Return the [x, y] coordinate for the center point of the cell that contains the specified text.  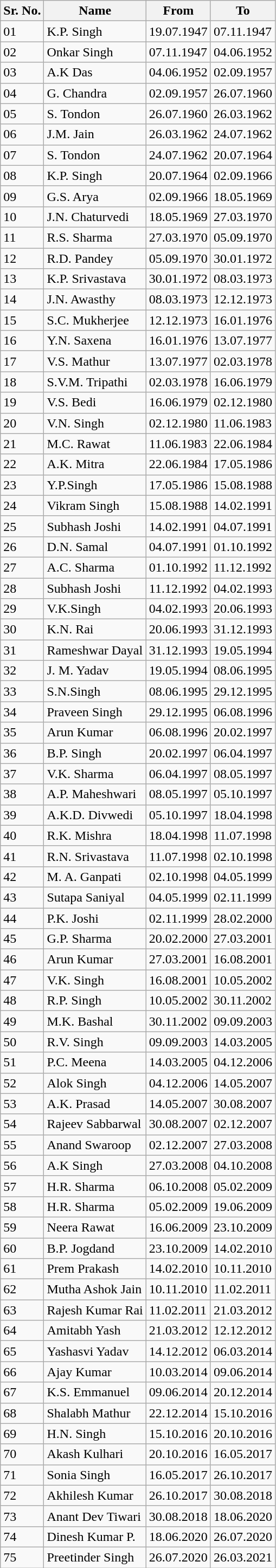
31 [22, 650]
02 [22, 52]
G. Chandra [95, 93]
11 [22, 237]
19.07.1947 [178, 31]
Preetinder Singh [95, 1557]
R.V. Singh [95, 1042]
42 [22, 877]
36 [22, 753]
A.K Singh [95, 1165]
R.D. Pandey [95, 258]
M.K. Bashal [95, 1021]
44 [22, 918]
26.03.2021 [243, 1557]
M. A. Ganpati [95, 877]
06.03.2014 [243, 1351]
10.03.2014 [178, 1372]
68 [22, 1413]
60 [22, 1248]
06 [22, 134]
58 [22, 1207]
Akhilesh Kumar [95, 1495]
29 [22, 609]
16 [22, 341]
67 [22, 1392]
52 [22, 1083]
15 [22, 320]
41 [22, 856]
V.K. Singh [95, 980]
40 [22, 835]
From [178, 11]
49 [22, 1021]
33 [22, 691]
K.N. Rai [95, 630]
V.S. Bedi [95, 403]
55 [22, 1145]
A.C. Sharma [95, 567]
P.K. Joshi [95, 918]
01 [22, 31]
63 [22, 1310]
37 [22, 774]
69 [22, 1434]
M.C. Rawat [95, 444]
A.K Das [95, 73]
12.12.2012 [243, 1331]
45 [22, 939]
53 [22, 1104]
Alok Singh [95, 1083]
20.12.2014 [243, 1392]
R.N. Srivastava [95, 856]
09 [22, 196]
Sonia Singh [95, 1475]
Akash Kulhari [95, 1454]
Onkar Singh [95, 52]
59 [22, 1227]
Y.P.Singh [95, 485]
19 [22, 403]
46 [22, 960]
06.10.2008 [178, 1186]
Rajesh Kumar Rai [95, 1310]
Y.N. Saxena [95, 341]
21 [22, 444]
A.K. Prasad [95, 1104]
16.06.2009 [178, 1227]
57 [22, 1186]
17 [22, 361]
04 [22, 93]
74 [22, 1537]
Prem Prakash [95, 1269]
24 [22, 506]
A.P. Maheshwari [95, 794]
72 [22, 1495]
07 [22, 155]
71 [22, 1475]
Sutapa Saniyal [95, 897]
50 [22, 1042]
S.N.Singh [95, 691]
Mutha Ashok Jain [95, 1290]
28.02.2000 [243, 918]
32 [22, 671]
H.N. Singh [95, 1434]
B.P. Jogdand [95, 1248]
J. M. Yadav [95, 671]
J.M. Jain [95, 134]
Sr. No. [22, 11]
51 [22, 1062]
39 [22, 815]
14 [22, 300]
K.S. Emmanuel [95, 1392]
V.N. Singh [95, 423]
J.N. Awasthy [95, 300]
Amitabh Yash [95, 1331]
26 [22, 547]
13 [22, 279]
62 [22, 1290]
Yashasvi Yadav [95, 1351]
R.K. Mishra [95, 835]
R.S. Sharma [95, 237]
Anant Dev Tiwari [95, 1516]
Ajay Kumar [95, 1372]
To [243, 11]
S.V.M. Tripathi [95, 382]
Vikram Singh [95, 506]
A.K.D. Divwedi [95, 815]
28 [22, 588]
Anand Swaroop [95, 1145]
18 [22, 382]
19.06.2009 [243, 1207]
Neera Rawat [95, 1227]
Rajeev Sabbarwal [95, 1124]
48 [22, 1001]
P.C. Meena [95, 1062]
V.K.Singh [95, 609]
35 [22, 733]
Dinesh Kumar P. [95, 1537]
30 [22, 630]
10 [22, 217]
03 [22, 73]
04.10.2008 [243, 1165]
G.P. Sharma [95, 939]
14.12.2012 [178, 1351]
Rameshwar Dayal [95, 650]
20 [22, 423]
V.S. Mathur [95, 361]
G.S. Arya [95, 196]
66 [22, 1372]
J.N. Chaturvedi [95, 217]
64 [22, 1331]
47 [22, 980]
D.N. Samal [95, 547]
34 [22, 712]
R.P. Singh [95, 1001]
22.12.2014 [178, 1413]
12 [22, 258]
54 [22, 1124]
S.C. Mukherjee [95, 320]
08 [22, 176]
23 [22, 485]
05 [22, 114]
Praveen Singh [95, 712]
73 [22, 1516]
25 [22, 526]
K.P. Srivastava [95, 279]
27 [22, 567]
61 [22, 1269]
Shalabh Mathur [95, 1413]
Name [95, 11]
V.K. Sharma [95, 774]
A.K. Mitra [95, 464]
20.02.2000 [178, 939]
75 [22, 1557]
B.P. Singh [95, 753]
70 [22, 1454]
22 [22, 464]
65 [22, 1351]
56 [22, 1165]
38 [22, 794]
43 [22, 897]
